From the cell containing the given text, extract its center point as [X, Y] coordinate. 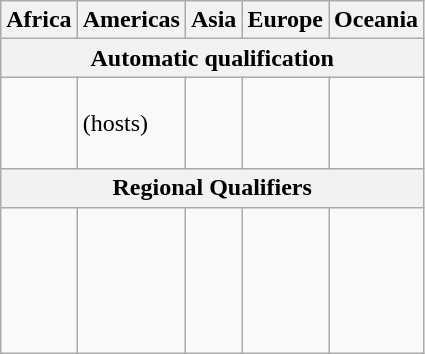
(hosts) [131, 123]
Asia [213, 20]
Automatic qualification [212, 58]
Africa [39, 20]
Oceania [376, 20]
Europe [286, 20]
Americas [131, 20]
Regional Qualifiers [212, 188]
